For the text-containing cell, return its midpoint in (X, Y) coordinate format. 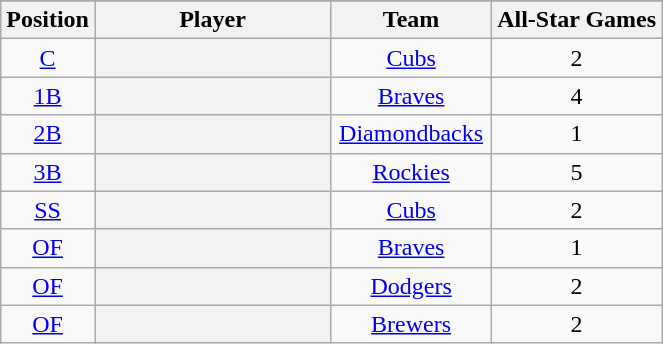
Brewers (412, 324)
3B (48, 172)
2B (48, 134)
All-Star Games (577, 20)
Player (212, 20)
Team (412, 20)
Rockies (412, 172)
Diamondbacks (412, 134)
1B (48, 96)
Position (48, 20)
SS (48, 210)
4 (577, 96)
5 (577, 172)
C (48, 58)
Dodgers (412, 286)
